Detect which cell encompasses the target text, then output its (x, y) center coordinate. 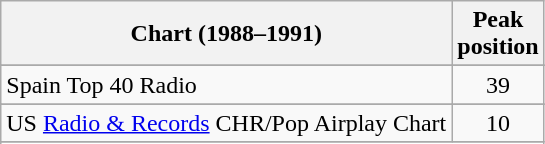
10 (498, 123)
Spain Top 40 Radio (226, 85)
US Radio & Records CHR/Pop Airplay Chart (226, 123)
Peakposition (498, 34)
39 (498, 85)
Chart (1988–1991) (226, 34)
